Search for the cell housing the specified text and yield its [X, Y] center coordinate. 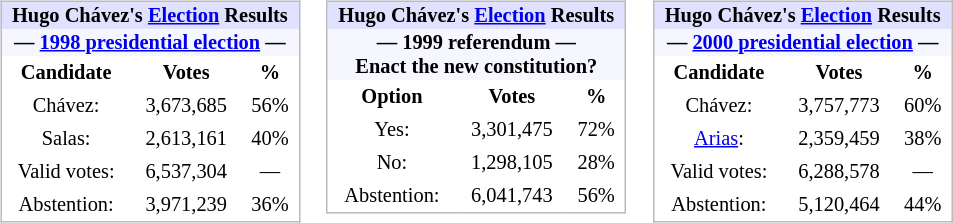
6,041,743 [512, 196]
Option [392, 96]
— 1998 presidential election — [150, 42]
40% [271, 138]
No: [392, 162]
60% [923, 106]
— 2000 presidential election — [802, 42]
28% [597, 162]
38% [923, 138]
36% [271, 204]
3,301,475 [512, 130]
3,971,239 [186, 204]
2,359,459 [840, 138]
Salas: [66, 138]
2,613,161 [186, 138]
72% [597, 130]
1,298,105 [512, 162]
6,537,304 [186, 172]
5,120,464 [840, 204]
3,673,685 [186, 106]
6,288,578 [840, 172]
3,757,773 [840, 106]
44% [923, 204]
Yes: [392, 130]
— 1999 referendum —Enact the new constitution? [476, 54]
Arias: [718, 138]
